Locate the cell with the specified text and output its [x, y] center coordinate. 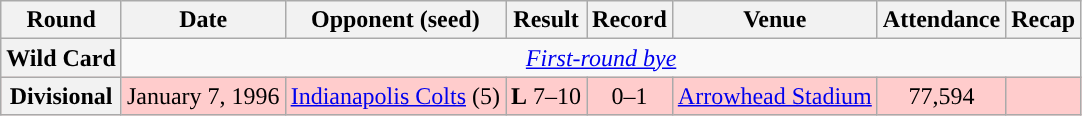
Divisional [62, 96]
0–1 [630, 96]
Arrowhead Stadium [774, 96]
Wild Card [62, 58]
Round [62, 20]
First-round bye [600, 58]
Opponent (seed) [395, 20]
Indianapolis Colts (5) [395, 96]
Date [203, 20]
Result [546, 20]
L 7–10 [546, 96]
Venue [774, 20]
Attendance [941, 20]
Record [630, 20]
77,594 [941, 96]
Recap [1044, 20]
January 7, 1996 [203, 96]
